Pinpoint the cell where the given text exists, returning its [x, y] midpoint coordinate. 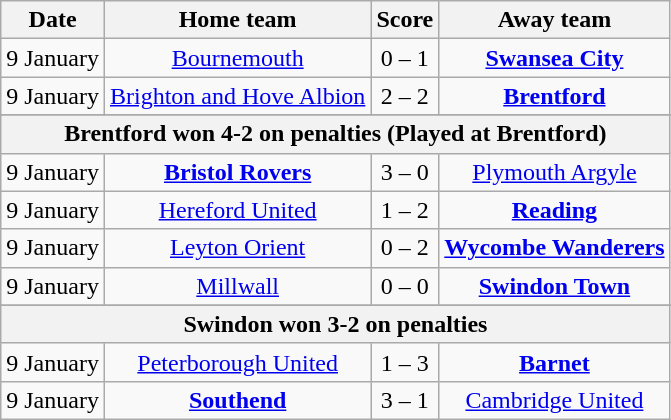
1 – 2 [405, 210]
Southend [237, 400]
Brentford won 4-2 on penalties (Played at Brentford) [336, 134]
Away team [554, 20]
Date [53, 20]
Barnet [554, 362]
Wycombe Wanderers [554, 248]
3 – 1 [405, 400]
Leyton Orient [237, 248]
1 – 3 [405, 362]
3 – 0 [405, 172]
Swindon Town [554, 286]
2 – 2 [405, 96]
Millwall [237, 286]
Score [405, 20]
Swansea City [554, 58]
Brighton and Hove Albion [237, 96]
Reading [554, 210]
0 – 0 [405, 286]
0 – 2 [405, 248]
Bristol Rovers [237, 172]
0 – 1 [405, 58]
Cambridge United [554, 400]
Bournemouth [237, 58]
Home team [237, 20]
Hereford United [237, 210]
Peterborough United [237, 362]
Plymouth Argyle [554, 172]
Brentford [554, 96]
Swindon won 3-2 on penalties [336, 324]
